For the text-containing cell, return its midpoint in (X, Y) coordinate format. 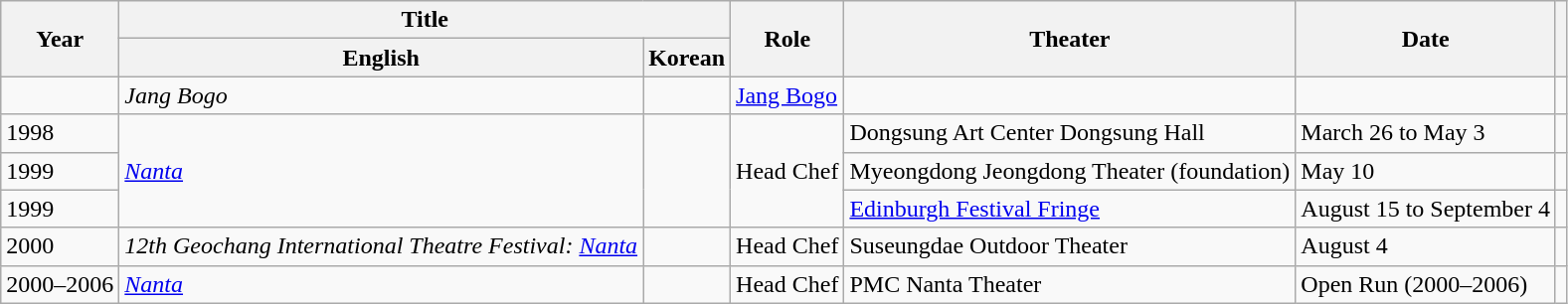
Year (60, 39)
Korean (687, 58)
Date (1426, 39)
Role (787, 39)
Dongsung Art Center Dongsung Hall (1070, 133)
Suseungdae Outdoor Theater (1070, 246)
August 4 (1426, 246)
May 10 (1426, 171)
Theater (1070, 39)
August 15 to September 4 (1426, 209)
March 26 to May 3 (1426, 133)
2000–2006 (60, 284)
1998 (60, 133)
2000 (60, 246)
Myeongdong Jeongdong Theater (foundation) (1070, 171)
English (382, 58)
12th Geochang International Theatre Festival: Nanta (382, 246)
Title (426, 20)
Open Run (2000–2006) (1426, 284)
PMC Nanta Theater (1070, 284)
Edinburgh Festival Fringe (1070, 209)
